Detect which cell encompasses the target text, then output its (X, Y) center coordinate. 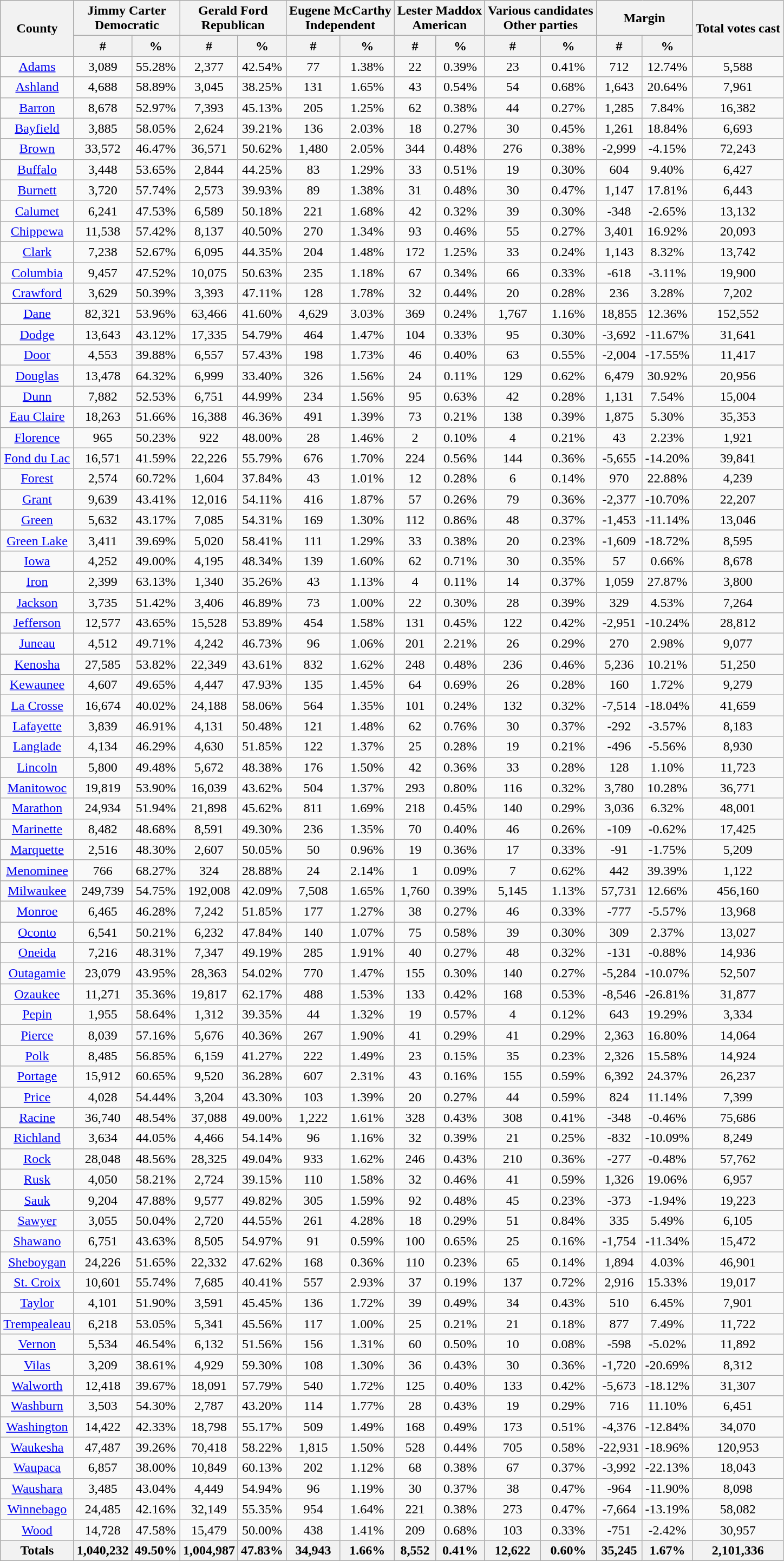
-618 (619, 272)
116 (512, 788)
11,538 (103, 231)
-777 (619, 911)
41,659 (738, 706)
Chippewa (37, 231)
156 (313, 1344)
53.82% (156, 664)
Green (37, 520)
57.42% (156, 231)
42.54% (262, 67)
-10.07% (667, 974)
15.33% (667, 1283)
7,882 (103, 396)
14,422 (103, 1427)
15,472 (738, 1241)
1,040,232 (103, 1550)
5,020 (209, 540)
16.80% (667, 1035)
-26.81% (667, 994)
Oconto (37, 932)
7,901 (738, 1303)
Washburn (37, 1406)
92 (415, 1200)
49.82% (262, 1200)
121 (313, 726)
705 (512, 1447)
19.06% (667, 1179)
-1.94% (667, 1200)
1.01% (367, 479)
3,401 (619, 231)
1.77% (367, 1406)
39.15% (262, 1179)
-5.57% (667, 911)
37.84% (262, 479)
28,048 (103, 1159)
-8,546 (619, 994)
3,839 (103, 726)
Portage (37, 1076)
Green Lake (37, 540)
5,800 (103, 767)
34 (512, 1303)
6,232 (209, 932)
Jimmy CarterDemocratic (127, 18)
100 (415, 1241)
Pierce (37, 1035)
4,688 (103, 87)
36 (415, 1365)
Racine (37, 1118)
-3.11% (667, 272)
1.32% (367, 1015)
3,720 (103, 190)
75 (415, 932)
48.68% (156, 829)
58.64% (156, 1015)
50.00% (262, 1530)
0.65% (460, 1241)
44.55% (262, 1220)
44.25% (262, 169)
169 (313, 520)
-2,999 (619, 149)
540 (313, 1386)
Iowa (37, 561)
125 (415, 1386)
52.97% (156, 108)
328 (415, 1118)
12,016 (209, 499)
-14.20% (667, 458)
1.45% (367, 685)
4,607 (103, 685)
21,898 (209, 808)
Langlade (37, 747)
877 (619, 1324)
Gerald FordRepublican (233, 18)
6,465 (103, 911)
39.93% (262, 190)
-12.84% (667, 1427)
43.17% (156, 520)
-109 (619, 829)
4,195 (209, 561)
3,055 (103, 1220)
-1,453 (619, 520)
Outagamie (37, 974)
-1,754 (619, 1241)
-0.46% (667, 1118)
Dodge (37, 335)
1.12% (367, 1468)
57,762 (738, 1159)
2,574 (103, 479)
1.90% (367, 1035)
144 (512, 458)
39.67% (156, 1386)
0.55% (569, 355)
0.25% (569, 1138)
8,137 (209, 231)
Jackson (37, 603)
Sheboygan (37, 1262)
6,693 (738, 128)
6,105 (738, 1220)
39.39% (667, 870)
2.03% (367, 128)
42.09% (262, 891)
8,552 (415, 1550)
County (37, 28)
832 (313, 664)
933 (313, 1159)
54.79% (262, 335)
218 (415, 808)
438 (313, 1530)
37,088 (209, 1118)
1.27% (367, 911)
Bayfield (37, 128)
101 (415, 706)
1,143 (619, 252)
712 (619, 67)
48,001 (738, 808)
-18.96% (667, 1447)
811 (313, 808)
55.35% (262, 1509)
50 (313, 850)
607 (313, 1076)
6,159 (209, 1056)
55.28% (156, 67)
246 (415, 1159)
1.19% (367, 1488)
1.70% (367, 458)
-11.67% (667, 335)
1,815 (313, 1447)
55.79% (262, 458)
55 (512, 231)
-10.24% (667, 623)
46,901 (738, 1262)
504 (313, 788)
7,202 (738, 293)
235 (313, 272)
49.19% (262, 953)
Winnebago (37, 1509)
30.92% (667, 376)
5,676 (209, 1035)
62.17% (262, 994)
15.58% (667, 1056)
1,326 (619, 1179)
Rusk (37, 1179)
0.10% (460, 437)
309 (619, 932)
19,017 (738, 1283)
6.45% (667, 1303)
6,999 (209, 376)
56.85% (156, 1056)
0.72% (569, 1283)
2,787 (209, 1406)
Adams (37, 67)
5,534 (103, 1344)
3,036 (619, 808)
50.05% (262, 850)
2.31% (367, 1076)
2.37% (667, 932)
204 (313, 252)
324 (209, 870)
Menominee (37, 870)
54.97% (262, 1241)
10.28% (667, 788)
8,930 (738, 747)
14,924 (738, 1056)
1.78% (367, 293)
Richland (37, 1138)
19.29% (667, 1015)
Vilas (37, 1365)
45.56% (262, 1324)
36,771 (738, 788)
58,082 (738, 1509)
49.30% (262, 829)
53.89% (262, 623)
Door (37, 355)
7,508 (313, 891)
-4.15% (667, 149)
31,307 (738, 1386)
19,900 (738, 272)
28,363 (209, 974)
51.65% (156, 1262)
15,912 (103, 1076)
28,325 (209, 1159)
5,145 (512, 891)
Sawyer (37, 1220)
6,957 (738, 1179)
0.18% (569, 1324)
27.87% (667, 582)
63 (512, 355)
1 (415, 870)
31 (415, 190)
13,027 (738, 932)
643 (619, 1015)
Price (37, 1097)
15,004 (738, 396)
50.62% (262, 149)
-277 (619, 1159)
1.87% (367, 499)
51 (512, 1220)
43.95% (156, 974)
-18.72% (667, 540)
47.53% (156, 211)
6,557 (209, 355)
47.52% (156, 272)
60.13% (262, 1468)
66 (512, 272)
28.88% (262, 870)
7,961 (738, 87)
2,399 (103, 582)
1,312 (209, 1015)
46.36% (262, 417)
9,639 (103, 499)
137 (512, 1283)
0.56% (460, 458)
1,285 (619, 108)
65 (512, 1262)
5,236 (619, 664)
2,326 (619, 1056)
12,622 (512, 1550)
Burnett (37, 190)
416 (313, 499)
Marinette (37, 829)
44.05% (156, 1138)
46.47% (156, 149)
54.94% (262, 1488)
-11.34% (667, 1241)
1,480 (313, 149)
4,449 (209, 1488)
491 (313, 417)
0.60% (569, 1550)
28,812 (738, 623)
3,045 (209, 87)
2,101,336 (738, 1550)
8,249 (738, 1138)
173 (512, 1427)
55.17% (262, 1427)
267 (313, 1035)
-832 (619, 1138)
50.18% (262, 211)
8,183 (738, 726)
1.69% (367, 808)
4,929 (209, 1365)
-20.69% (667, 1365)
Lester MaddoxAmerican (440, 18)
1,340 (209, 582)
1,875 (619, 417)
2,916 (619, 1283)
234 (313, 396)
42.16% (156, 1509)
-598 (619, 1344)
40.50% (262, 231)
46.54% (156, 1344)
8,591 (209, 829)
-2,951 (619, 623)
Dane (37, 314)
14 (512, 582)
45.45% (262, 1303)
47.88% (156, 1200)
47.58% (156, 1530)
4,028 (103, 1097)
273 (512, 1509)
344 (415, 149)
-496 (619, 747)
6,241 (103, 211)
3,406 (209, 603)
4,629 (313, 314)
36,571 (209, 149)
63.13% (156, 582)
50.23% (156, 437)
12.66% (667, 891)
43.12% (156, 335)
58.41% (262, 540)
922 (209, 437)
261 (313, 1220)
47.11% (262, 293)
54.14% (262, 1138)
31,641 (738, 335)
-2,004 (619, 355)
177 (313, 911)
-751 (619, 1530)
13,046 (738, 520)
0.34% (460, 272)
12,418 (103, 1386)
24,226 (103, 1262)
24,934 (103, 808)
6,392 (619, 1076)
1,004,987 (209, 1550)
58.89% (156, 87)
3,885 (103, 128)
6,479 (619, 376)
31,877 (738, 994)
43.30% (262, 1097)
35,353 (738, 417)
18.84% (667, 128)
40.41% (262, 1283)
-10.70% (667, 499)
13,478 (103, 376)
1,059 (619, 582)
3,089 (103, 67)
10,849 (209, 1468)
456,160 (738, 891)
0.53% (569, 994)
Polk (37, 1056)
50.21% (156, 932)
129 (512, 376)
0.76% (460, 726)
38.00% (156, 1468)
9,577 (209, 1200)
2,363 (619, 1035)
160 (619, 685)
3,800 (738, 582)
Forest (37, 479)
20,093 (738, 231)
-5,284 (619, 974)
Columbia (37, 272)
108 (313, 1365)
13,742 (738, 252)
335 (619, 1220)
43.62% (262, 788)
192,008 (209, 891)
Buffalo (37, 169)
-2.42% (667, 1530)
53.90% (156, 788)
48.34% (262, 561)
-0.88% (667, 953)
43.61% (262, 664)
205 (313, 108)
19,817 (209, 994)
-22.13% (667, 1468)
45.62% (262, 808)
63,466 (209, 314)
22,226 (209, 458)
-3,992 (619, 1468)
54.30% (156, 1406)
-131 (619, 953)
Eugene McCarthyIndependent (340, 18)
53.65% (156, 169)
4,447 (209, 685)
120,953 (738, 1447)
11.14% (667, 1097)
3,780 (619, 788)
58.22% (262, 1447)
3,591 (209, 1303)
10.21% (667, 664)
2,720 (209, 1220)
0.08% (569, 1344)
60.65% (156, 1076)
2.14% (367, 870)
Margin (644, 18)
50.48% (262, 726)
3,503 (103, 1406)
464 (313, 335)
16.92% (667, 231)
-1,609 (619, 540)
1,767 (512, 314)
1.34% (367, 231)
5,672 (209, 767)
8,312 (738, 1365)
1.60% (367, 561)
16,571 (103, 458)
7.54% (667, 396)
-0.48% (667, 1159)
2,724 (209, 1179)
2,573 (209, 190)
7,264 (738, 603)
40.36% (262, 1035)
52,507 (738, 974)
14,728 (103, 1530)
50.39% (156, 293)
40 (415, 953)
13,643 (103, 335)
59.30% (262, 1365)
7,238 (103, 252)
82,321 (103, 314)
89 (313, 190)
17.81% (667, 190)
Douglas (37, 376)
1,122 (738, 870)
Marathon (37, 808)
Total votes cast (738, 28)
-3.57% (667, 726)
3,209 (103, 1365)
6,541 (103, 932)
6,589 (209, 211)
36,740 (103, 1118)
47.84% (262, 932)
9,520 (209, 1076)
54.02% (262, 974)
14,064 (738, 1035)
-91 (619, 850)
18,263 (103, 417)
770 (313, 974)
1,921 (738, 437)
Jefferson (37, 623)
91 (313, 1241)
604 (619, 169)
44.99% (262, 396)
1,894 (619, 1262)
11,417 (738, 355)
-5.56% (667, 747)
26,237 (738, 1076)
45 (512, 1200)
17,425 (738, 829)
305 (313, 1200)
3,411 (103, 540)
49.71% (156, 644)
104 (415, 335)
1,643 (619, 87)
46.28% (156, 911)
Waukesha (37, 1447)
2,607 (209, 850)
222 (313, 1056)
35.26% (262, 582)
22.88% (667, 479)
0.84% (569, 1220)
6,132 (209, 1344)
0.09% (460, 870)
152,552 (738, 314)
2.21% (460, 644)
15,528 (209, 623)
-3,692 (619, 335)
1.10% (667, 767)
49.04% (262, 1159)
48.31% (156, 953)
-4,376 (619, 1427)
11,892 (738, 1344)
1.59% (367, 1200)
75,686 (738, 1118)
83 (313, 169)
13,132 (738, 211)
7,685 (209, 1283)
276 (512, 149)
Waushara (37, 1488)
35 (512, 1056)
Waupaca (37, 1468)
209 (415, 1530)
16,382 (738, 108)
557 (313, 1283)
509 (313, 1427)
2.98% (667, 644)
18,798 (209, 1427)
47.93% (262, 685)
7.84% (667, 108)
34,070 (738, 1427)
1.91% (367, 953)
Washington (37, 1427)
44.35% (262, 252)
3,629 (103, 293)
57.16% (156, 1035)
0.50% (460, 1344)
Walworth (37, 1386)
138 (512, 417)
47.83% (262, 1550)
2,377 (209, 67)
41.60% (262, 314)
41.27% (262, 1056)
1.06% (367, 644)
4,512 (103, 644)
46.73% (262, 644)
2,516 (103, 850)
22,349 (209, 664)
Wood (37, 1530)
10,601 (103, 1283)
16,039 (209, 788)
202 (313, 1468)
329 (619, 603)
9,279 (738, 685)
Clark (37, 252)
248 (415, 664)
47,487 (103, 1447)
1,222 (313, 1118)
-11.90% (667, 1488)
4,050 (103, 1179)
-5.02% (667, 1344)
0.80% (460, 788)
39.88% (156, 355)
Kewaunee (37, 685)
Rock (37, 1159)
Calumet (37, 211)
1.18% (367, 272)
0.19% (460, 1283)
1.64% (367, 1509)
0.12% (569, 1015)
St. Croix (37, 1283)
3.28% (667, 293)
47.62% (262, 1262)
24.37% (667, 1076)
20,956 (738, 376)
Crawford (37, 293)
54.75% (156, 891)
4,242 (209, 644)
33.40% (262, 376)
0.86% (460, 520)
7,242 (209, 911)
11,271 (103, 994)
-10.09% (667, 1138)
1.41% (367, 1530)
55.74% (156, 1283)
0.57% (460, 1015)
-1.75% (667, 850)
10 (512, 1344)
0.66% (667, 561)
20.64% (667, 87)
51.42% (156, 603)
4,630 (209, 747)
58.05% (156, 128)
8,482 (103, 829)
Ashland (37, 87)
Kenosha (37, 664)
46.29% (156, 747)
6.32% (667, 808)
8,485 (103, 1056)
111 (313, 540)
53.05% (156, 1324)
33,572 (103, 149)
-1,720 (619, 1365)
57,731 (619, 891)
3,393 (209, 293)
4,239 (738, 479)
224 (415, 458)
32,149 (209, 1509)
4,134 (103, 747)
Brown (37, 149)
11,722 (738, 1324)
54 (512, 87)
1.68% (367, 211)
-964 (619, 1488)
18,043 (738, 1468)
210 (512, 1159)
1.73% (367, 355)
43.04% (156, 1488)
22,332 (209, 1262)
70,418 (209, 1447)
13,968 (738, 911)
58.21% (156, 1179)
24,188 (209, 706)
43.63% (156, 1241)
3,334 (738, 1015)
1.07% (367, 932)
326 (313, 376)
53.96% (156, 314)
16,388 (209, 417)
0.63% (460, 396)
36.28% (262, 1076)
51.66% (156, 417)
Dunn (37, 396)
135 (313, 685)
0.71% (460, 561)
51.94% (156, 808)
2.93% (367, 1283)
Eau Claire (37, 417)
24,485 (103, 1509)
1.53% (367, 994)
5.49% (667, 1220)
72,243 (738, 149)
12.74% (667, 67)
454 (313, 623)
35,245 (619, 1550)
7,216 (103, 953)
3,204 (209, 1097)
37 (415, 1283)
43.20% (262, 1406)
369 (415, 314)
34,943 (313, 1550)
114 (313, 1406)
48.38% (262, 767)
51.56% (262, 1344)
27,585 (103, 664)
176 (313, 767)
1,131 (619, 396)
3,485 (103, 1488)
43.41% (156, 499)
6,451 (738, 1406)
4,131 (209, 726)
8,098 (738, 1488)
Marquette (37, 850)
48.54% (156, 1118)
2,844 (209, 169)
-373 (619, 1200)
Iron (37, 582)
51,250 (738, 664)
9.40% (667, 169)
8,505 (209, 1241)
Oneida (37, 953)
54.31% (262, 520)
7,347 (209, 953)
12,577 (103, 623)
970 (619, 479)
Totals (37, 1550)
49.65% (156, 685)
Pepin (37, 1015)
8.32% (667, 252)
51.90% (156, 1303)
1,147 (619, 190)
4,252 (103, 561)
Juneau (37, 644)
Shawano (37, 1241)
7,399 (738, 1097)
965 (103, 437)
6,857 (103, 1468)
60 (415, 1344)
172 (415, 252)
308 (512, 1118)
18,091 (209, 1386)
716 (619, 1406)
48.00% (262, 437)
1.46% (367, 437)
7.49% (667, 1324)
5,632 (103, 520)
52.67% (156, 252)
64.32% (156, 376)
8,595 (738, 540)
45.13% (262, 108)
23,079 (103, 974)
5.30% (667, 417)
766 (103, 870)
41.59% (156, 458)
57.43% (262, 355)
1,955 (103, 1015)
Fond du Lac (37, 458)
68.27% (156, 870)
8,039 (103, 1035)
6,218 (103, 1324)
9,204 (103, 1200)
4.03% (667, 1262)
57.79% (262, 1386)
249,739 (103, 891)
49.50% (156, 1550)
40.02% (156, 706)
11.10% (667, 1406)
64 (415, 685)
39.26% (156, 1447)
7,085 (209, 520)
-7,664 (619, 1509)
46.89% (262, 603)
201 (415, 644)
488 (313, 994)
2 (415, 437)
2,624 (209, 128)
39,841 (738, 458)
16,674 (103, 706)
-18.04% (667, 706)
-292 (619, 726)
Lincoln (37, 767)
-22,931 (619, 1447)
4.28% (367, 1220)
30,957 (738, 1530)
-17.55% (667, 355)
139 (313, 561)
10,075 (209, 272)
1.61% (367, 1118)
2.05% (367, 149)
39.69% (156, 540)
La Crosse (37, 706)
510 (619, 1303)
22,207 (738, 499)
2.23% (667, 437)
1.67% (667, 1550)
-5,673 (619, 1386)
19,819 (103, 788)
Various candidatesOther parties (540, 18)
4,101 (103, 1303)
54.11% (262, 499)
Ozaukee (37, 994)
17,335 (209, 335)
6,443 (738, 190)
7,393 (209, 108)
117 (313, 1324)
60.72% (156, 479)
Monroe (37, 911)
46.91% (156, 726)
79 (512, 499)
50.04% (156, 1220)
4,553 (103, 355)
0.35% (569, 561)
1.31% (367, 1344)
11,723 (738, 767)
70 (415, 829)
-13.19% (667, 1509)
Lafayette (37, 726)
Sauk (37, 1200)
57.74% (156, 190)
Florence (37, 437)
-7,514 (619, 706)
824 (619, 1097)
Barron (37, 108)
Grant (37, 499)
58.06% (262, 706)
Manitowoc (37, 788)
198 (313, 355)
38.25% (262, 87)
77 (313, 67)
50.63% (262, 272)
Milwaukee (37, 891)
0.54% (460, 87)
564 (313, 706)
0.15% (460, 1056)
-2,377 (619, 499)
293 (415, 788)
132 (512, 706)
39.21% (262, 128)
Trempealeau (37, 1324)
3,448 (103, 169)
42.33% (156, 1427)
-2.65% (667, 211)
48.56% (156, 1159)
954 (313, 1509)
68 (415, 1468)
49.48% (156, 767)
-11.14% (667, 520)
1,760 (415, 891)
3,634 (103, 1138)
6,095 (209, 252)
14,936 (738, 953)
3,735 (103, 603)
6 (512, 479)
39.35% (262, 1015)
442 (619, 870)
35.36% (156, 994)
9,077 (738, 644)
5,588 (738, 67)
676 (313, 458)
4.53% (667, 603)
Taylor (37, 1303)
43.65% (156, 623)
12.36% (667, 314)
1,261 (619, 128)
-5,655 (619, 458)
9,457 (103, 272)
-18.12% (667, 1386)
0.69% (460, 685)
285 (313, 953)
1,604 (209, 479)
Vernon (37, 1344)
4,466 (209, 1138)
-0.62% (667, 829)
12 (415, 479)
3.03% (367, 314)
19,223 (738, 1200)
15,479 (209, 1530)
38.61% (156, 1365)
528 (415, 1447)
93 (415, 231)
7 (512, 870)
5,209 (738, 850)
18,855 (619, 314)
112 (415, 520)
6,427 (738, 169)
54.44% (156, 1097)
5,341 (209, 1324)
48.30% (156, 850)
17 (512, 850)
0.96% (367, 850)
52.53% (156, 396)
1.66% (367, 1550)
